Identify which cell holds the provided text, then report its [X, Y] central coordinate. 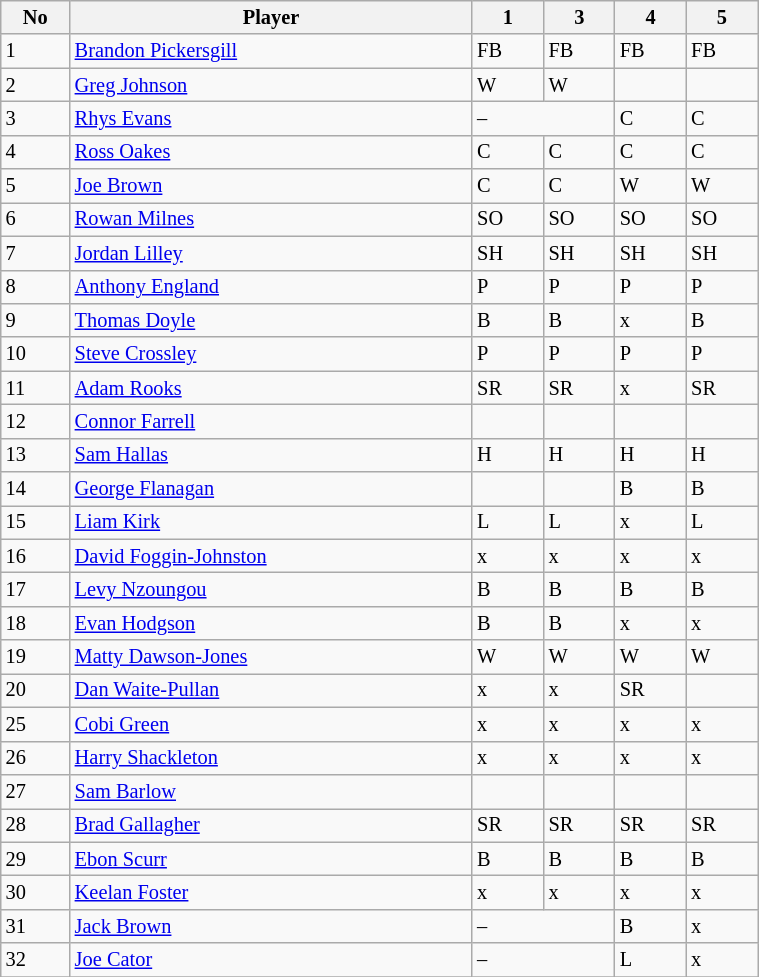
Cobi Green [271, 724]
17 [36, 589]
2 [36, 85]
Joe Brown [271, 186]
Connor Farrell [271, 421]
6 [36, 219]
12 [36, 421]
26 [36, 758]
Liam Kirk [271, 522]
Brandon Pickersgill [271, 51]
30 [36, 892]
Sam Hallas [271, 455]
Matty Dawson-Jones [271, 657]
10 [36, 354]
13 [36, 455]
27 [36, 791]
Ebon Scurr [271, 859]
32 [36, 960]
29 [36, 859]
Rhys Evans [271, 118]
7 [36, 253]
Jordan Lilley [271, 253]
Jack Brown [271, 926]
11 [36, 388]
Sam Barlow [271, 791]
28 [36, 825]
David Foggin-Johnston [271, 556]
Rowan Milnes [271, 219]
14 [36, 489]
Adam Rooks [271, 388]
Ross Oakes [271, 152]
18 [36, 623]
George Flanagan [271, 489]
31 [36, 926]
8 [36, 287]
Dan Waite-Pullan [271, 690]
19 [36, 657]
16 [36, 556]
Levy Nzoungou [271, 589]
Keelan Foster [271, 892]
Player [271, 17]
Evan Hodgson [271, 623]
No [36, 17]
Steve Crossley [271, 354]
Anthony England [271, 287]
20 [36, 690]
9 [36, 320]
Joe Cator [271, 960]
Harry Shackleton [271, 758]
Greg Johnson [271, 85]
15 [36, 522]
25 [36, 724]
Thomas Doyle [271, 320]
Brad Gallagher [271, 825]
